Capture the cell that displays the provided text and extract its (x, y) central coordinate. 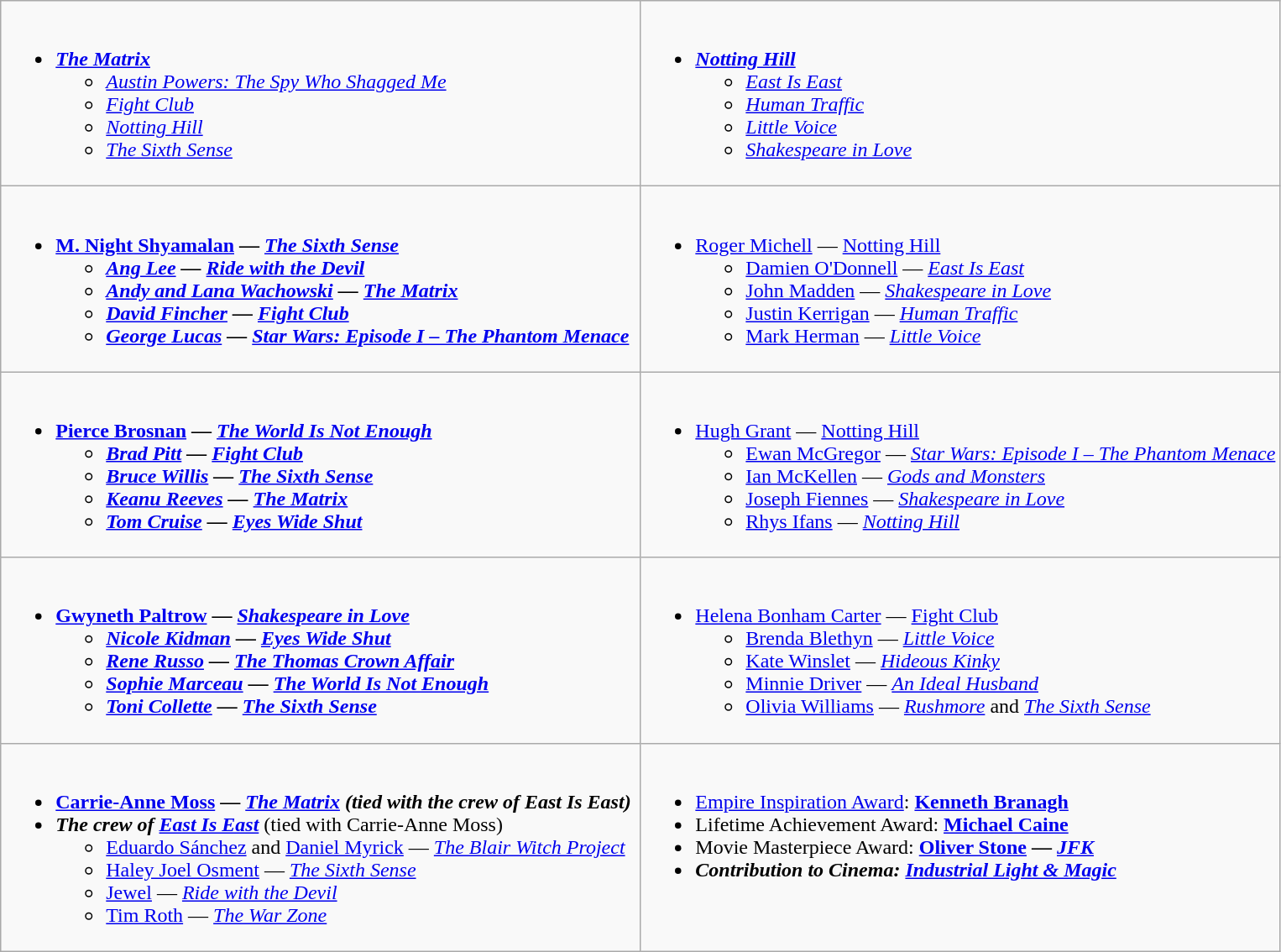
Notting HillEast Is EastHuman TrafficLittle VoiceShakespeare in Love (960, 94)
The MatrixAustin Powers: The Spy Who Shagged MeFight ClubNotting HillThe Sixth Sense (321, 94)
Roger Michell — Notting HillDamien O'Donnell — East Is EastJohn Madden — Shakespeare in LoveJustin Kerrigan — Human TrafficMark Herman — Little Voice (960, 279)
Pierce Brosnan — The World Is Not EnoughBrad Pitt — Fight ClubBruce Willis — The Sixth SenseKeanu Reeves — The MatrixTom Cruise — Eyes Wide Shut (321, 465)
